Identify which cell holds the provided text, then report its (x, y) central coordinate. 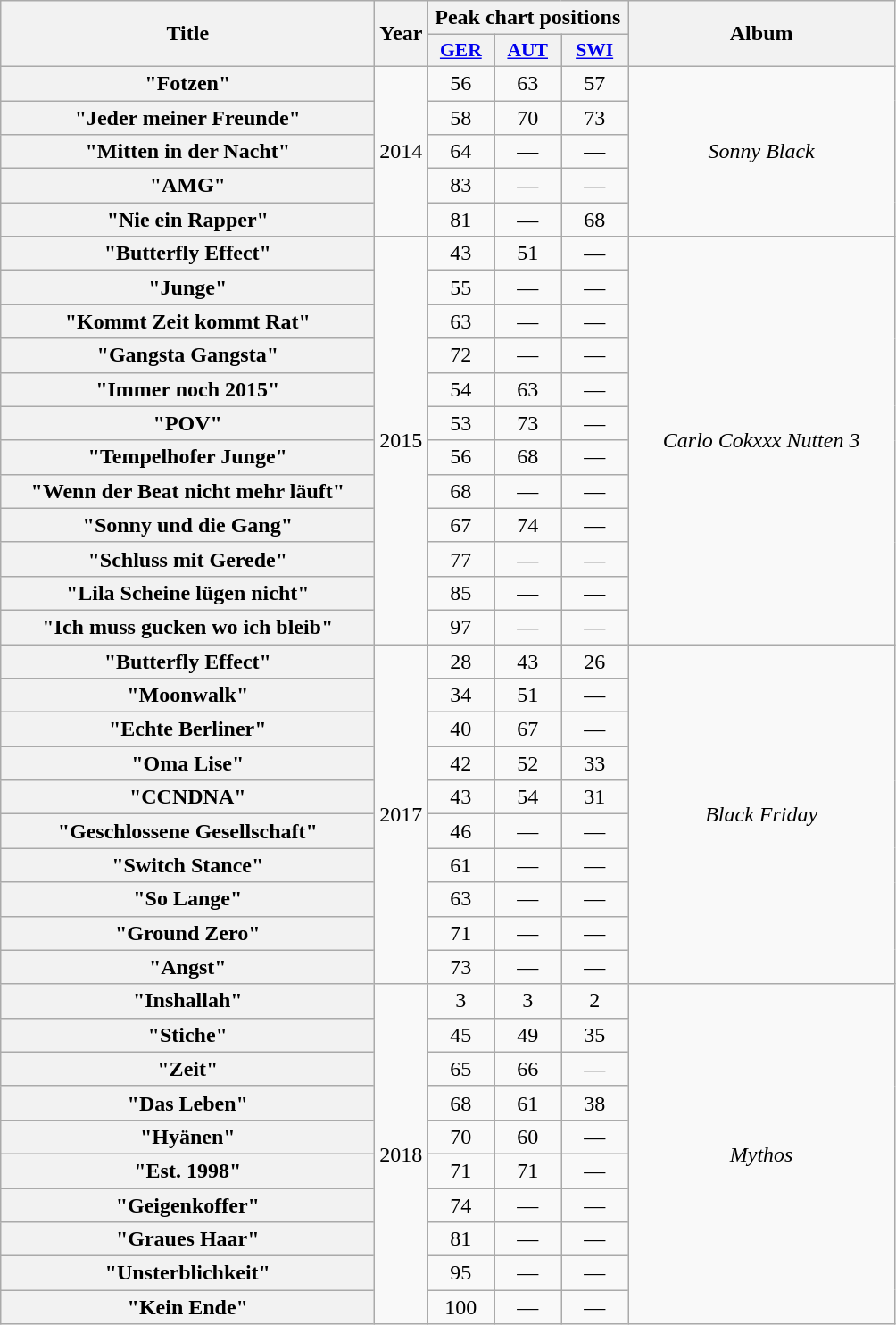
97 (460, 627)
46 (460, 831)
2018 (402, 1154)
33 (594, 763)
"Lila Scheine lügen nicht" (187, 593)
65 (460, 1069)
26 (594, 662)
"Est. 1998" (187, 1171)
"POV" (187, 423)
GER (460, 51)
66 (528, 1069)
52 (528, 763)
Sonny Black (762, 151)
"CCNDNA" (187, 797)
"Graues Haar" (187, 1239)
"Zeit" (187, 1069)
31 (594, 797)
Album (762, 34)
77 (460, 559)
AUT (528, 51)
"Immer noch 2015" (187, 389)
2017 (402, 814)
"Mitten in der Nacht" (187, 152)
"AMG" (187, 186)
Year (402, 34)
"Switch Stance" (187, 865)
SWI (594, 51)
58 (460, 117)
83 (460, 186)
2 (594, 1001)
"Gangsta Gangsta" (187, 355)
45 (460, 1035)
72 (460, 355)
Peak chart positions (528, 18)
Black Friday (762, 814)
60 (528, 1137)
2015 (402, 441)
55 (460, 287)
"Angst" (187, 967)
"Geigenkoffer" (187, 1204)
95 (460, 1273)
2014 (402, 151)
"Kein Ende" (187, 1307)
34 (460, 696)
"So Lange" (187, 899)
Carlo Cokxxx Nutten 3 (762, 441)
57 (594, 83)
"Inshallah" (187, 1001)
"Sonny und die Gang" (187, 525)
Mythos (762, 1154)
"Nie ein Rapper" (187, 220)
"Das Leben" (187, 1103)
"Stiche" (187, 1035)
"Tempelhofer Junge" (187, 457)
38 (594, 1103)
"Geschlossene Gesellschaft" (187, 831)
"Wenn der Beat nicht mehr läuft" (187, 491)
"Echte Berliner" (187, 729)
40 (460, 729)
49 (528, 1035)
"Junge" (187, 287)
53 (460, 423)
"Unsterblichkeit" (187, 1273)
35 (594, 1035)
"Hyänen" (187, 1137)
42 (460, 763)
"Schluss mit Gerede" (187, 559)
28 (460, 662)
"Fotzen" (187, 83)
85 (460, 593)
"Ich muss gucken wo ich bleib" (187, 627)
"Ground Zero" (187, 933)
"Jeder meiner Freunde" (187, 117)
"Moonwalk" (187, 696)
Title (187, 34)
64 (460, 152)
"Kommt Zeit kommt Rat" (187, 321)
100 (460, 1307)
"Oma Lise" (187, 763)
